Find where the given text appears and provide that cell's center as [X, Y] coordinate. 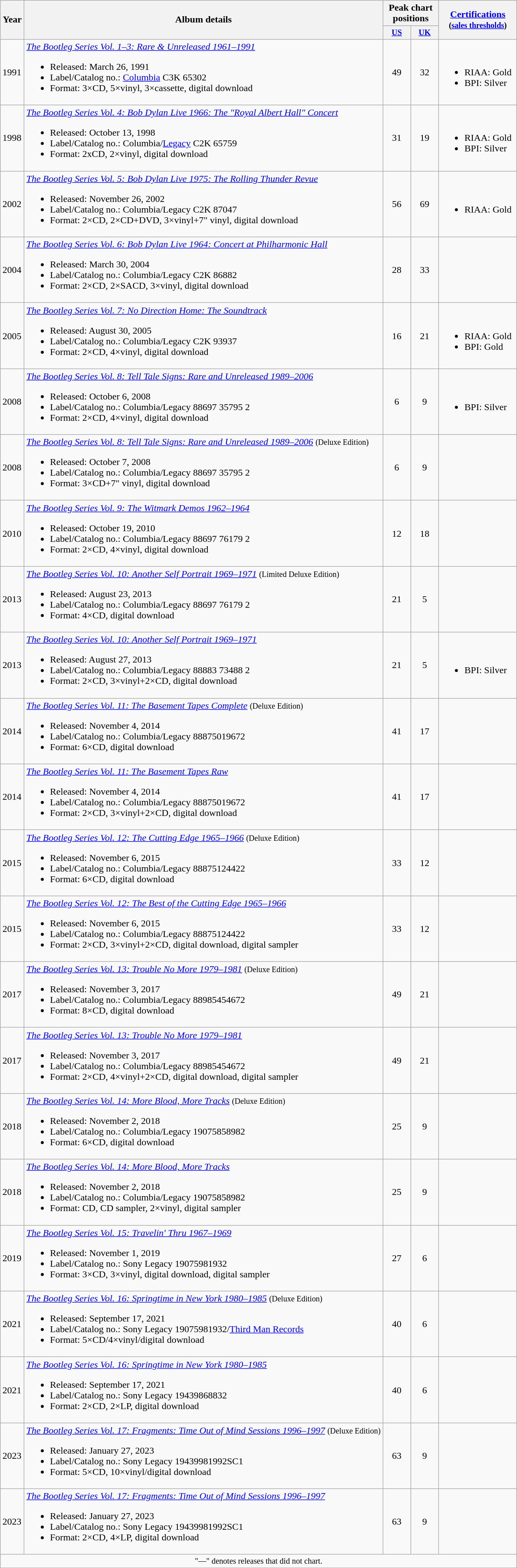
US [397, 33]
RIAA: GoldBPI: Gold [478, 336]
Year [13, 20]
RIAA: Gold [478, 204]
Peak chart positions [411, 13]
16 [397, 336]
32 [424, 72]
28 [397, 270]
1998 [13, 138]
31 [397, 138]
Album details [203, 20]
UK [424, 33]
56 [397, 204]
2002 [13, 204]
2004 [13, 270]
2019 [13, 1258]
2010 [13, 533]
19 [424, 138]
69 [424, 204]
18 [424, 533]
2005 [13, 336]
"—" denotes releases that did not chart. [259, 1561]
27 [397, 1258]
Certifications(sales thresholds) [478, 20]
1991 [13, 72]
